Identify which cell holds the provided text, then report its (x, y) central coordinate. 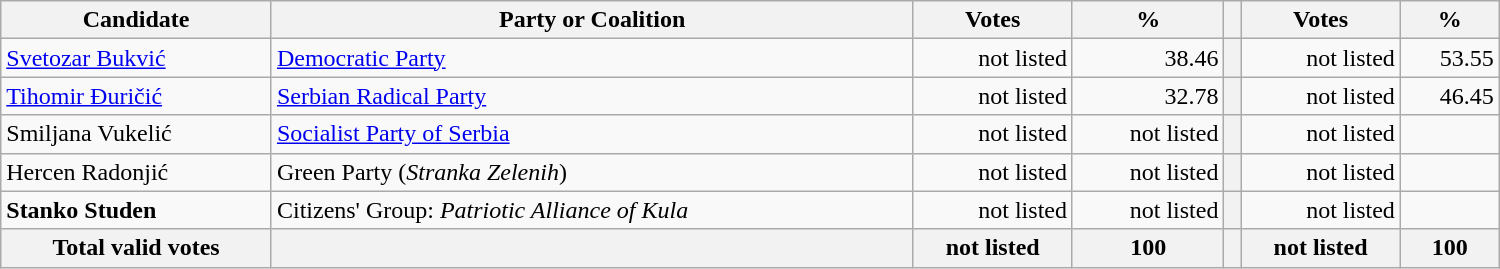
Svetozar Bukvić (136, 58)
Democratic Party (592, 58)
46.45 (1450, 96)
32.78 (1148, 96)
Green Party (Stranka Zelenih) (592, 172)
Total valid votes (136, 248)
Candidate (136, 20)
53.55 (1450, 58)
Party or Coalition (592, 20)
38.46 (1148, 58)
Tihomir Đuričić (136, 96)
Hercen Radonjić (136, 172)
Smiljana Vukelić (136, 134)
Serbian Radical Party (592, 96)
Stanko Studen (136, 210)
Socialist Party of Serbia (592, 134)
Citizens' Group: Patriotic Alliance of Kula (592, 210)
